Return (X, Y) of the center of cell containing provided text 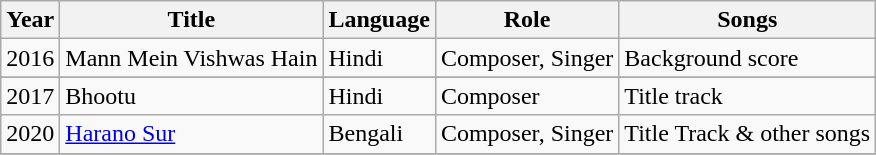
Harano Sur (192, 134)
Year (30, 20)
Songs (748, 20)
2016 (30, 58)
Background score (748, 58)
Bhootu (192, 96)
Mann Mein Vishwas Hain (192, 58)
Title Track & other songs (748, 134)
Language (379, 20)
Composer (526, 96)
Title (192, 20)
2017 (30, 96)
Role (526, 20)
Title track (748, 96)
Bengali (379, 134)
2020 (30, 134)
